Detect which cell encompasses the target text, then output its (X, Y) center coordinate. 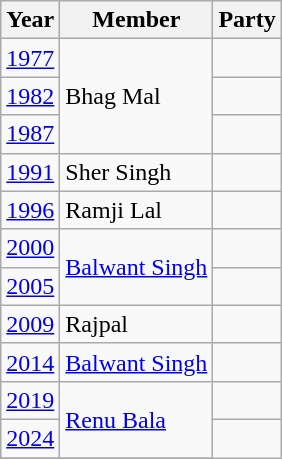
2019 (30, 400)
2024 (30, 438)
1991 (30, 172)
1977 (30, 58)
Year (30, 20)
1996 (30, 210)
2009 (30, 324)
2014 (30, 362)
Renu Bala (136, 419)
Ramji Lal (136, 210)
Party (247, 20)
Bhag Mal (136, 96)
Rajpal (136, 324)
2000 (30, 248)
1987 (30, 134)
Member (136, 20)
2005 (30, 286)
1982 (30, 96)
Sher Singh (136, 172)
